Capture the cell that displays the provided text and extract its [x, y] central coordinate. 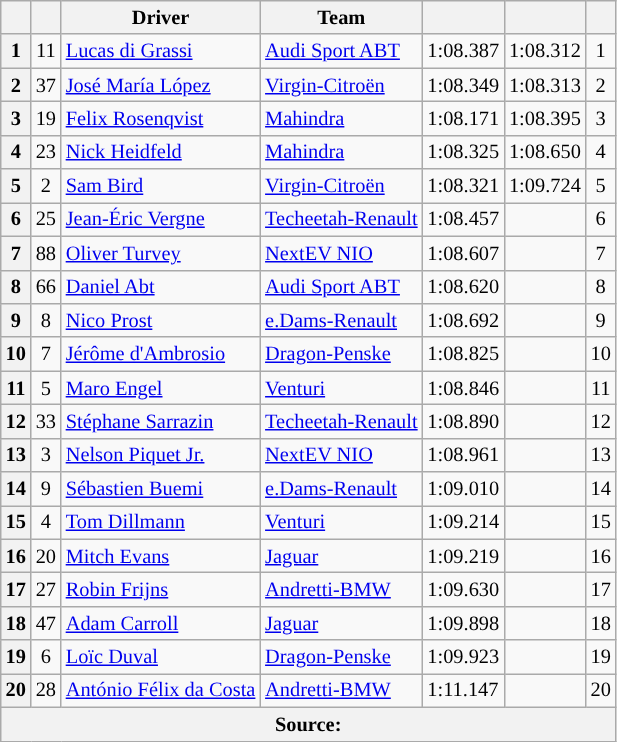
23 [46, 152]
Jean-Éric Vergne [160, 219]
1:11.147 [463, 690]
1:08.325 [463, 152]
1:08.692 [463, 320]
47 [46, 623]
1:09.219 [463, 556]
Daniel Abt [160, 287]
1:08.171 [463, 118]
1:08.620 [463, 287]
José María López [160, 85]
Team [341, 17]
Oliver Turvey [160, 253]
1:08.349 [463, 85]
Maro Engel [160, 388]
Robin Frijns [160, 589]
1:08.890 [463, 421]
1:09.724 [545, 186]
Sam Bird [160, 186]
88 [46, 253]
Lucas di Grassi [160, 51]
António Félix da Costa [160, 690]
33 [46, 421]
Sébastien Buemi [160, 489]
25 [46, 219]
Nico Prost [160, 320]
Loïc Duval [160, 657]
1:08.457 [463, 219]
Nick Heidfeld [160, 152]
1:08.846 [463, 388]
1:08.607 [463, 253]
27 [46, 589]
1:08.395 [545, 118]
1:08.650 [545, 152]
37 [46, 85]
66 [46, 287]
Tom Dillmann [160, 522]
1:08.321 [463, 186]
Felix Rosenqvist [160, 118]
1:08.387 [463, 51]
Jérôme d'Ambrosio [160, 354]
1:09.010 [463, 489]
Mitch Evans [160, 556]
Nelson Piquet Jr. [160, 455]
1:08.825 [463, 354]
Source: [308, 724]
1:09.630 [463, 589]
Driver [160, 17]
1:08.961 [463, 455]
28 [46, 690]
1:08.313 [545, 85]
1:08.312 [545, 51]
1:09.214 [463, 522]
1:09.923 [463, 657]
Stéphane Sarrazin [160, 421]
Adam Carroll [160, 623]
1:09.898 [463, 623]
